Extract the [X, Y] coordinate from the center of the cell holding the provided text.  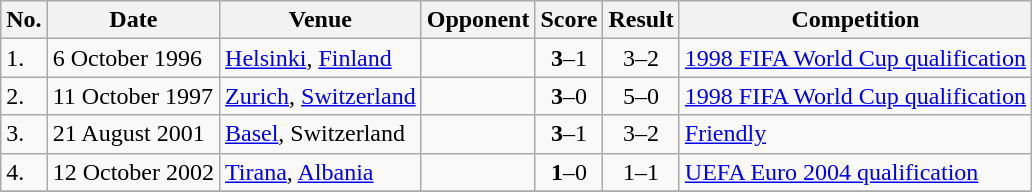
21 August 2001 [133, 134]
Competition [855, 20]
Result [641, 20]
12 October 2002 [133, 172]
Date [133, 20]
3–0 [569, 96]
No. [24, 20]
1–0 [569, 172]
UEFA Euro 2004 qualification [855, 172]
5–0 [641, 96]
Friendly [855, 134]
Zurich, Switzerland [321, 96]
Tirana, Albania [321, 172]
1–1 [641, 172]
3. [24, 134]
Helsinki, Finland [321, 58]
Score [569, 20]
4. [24, 172]
11 October 1997 [133, 96]
1. [24, 58]
Venue [321, 20]
2. [24, 96]
Opponent [478, 20]
6 October 1996 [133, 58]
Basel, Switzerland [321, 134]
